Search for the cell housing the specified text and yield its [X, Y] center coordinate. 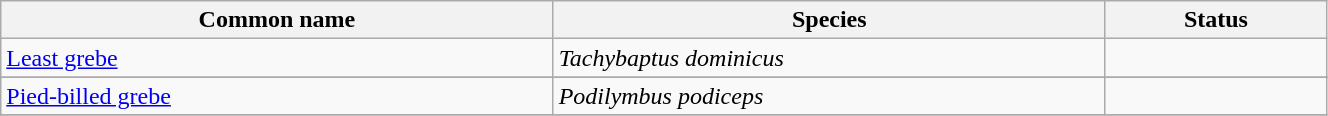
Least grebe [277, 58]
Podilymbus podiceps [829, 96]
Tachybaptus dominicus [829, 58]
Status [1216, 20]
Pied-billed grebe [277, 96]
Common name [277, 20]
Species [829, 20]
